From the cell containing the given text, extract its center point as [x, y] coordinate. 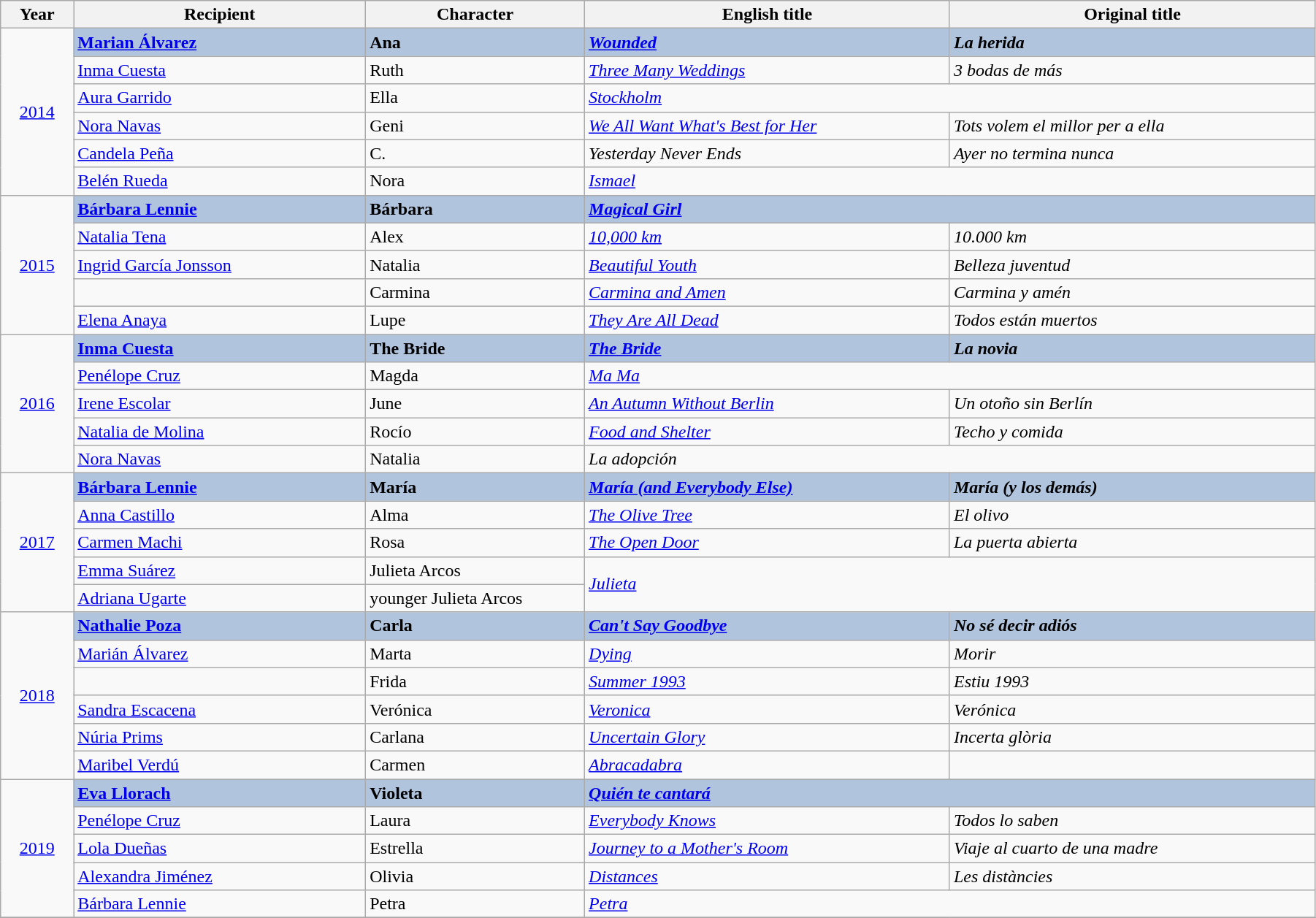
Abracadabra [768, 765]
Carmina and Amen [768, 292]
Les distàncies [1132, 876]
Tots volem el millor per a ella [1132, 126]
3 bodas de más [1132, 70]
Techo y comida [1132, 432]
Carmina [475, 292]
Rocío [475, 432]
Carmen Machi [220, 543]
Ella [475, 98]
Un otoño sin Berlín [1132, 404]
Lola Dueñas [220, 849]
Bárbara [475, 209]
Carmen [475, 765]
Alexandra Jiménez [220, 876]
No sé decir adiós [1132, 626]
Marian Álvarez [220, 42]
The Open Door [768, 543]
English title [768, 15]
Three Many Weddings [768, 70]
Geni [475, 126]
Can't Say Goodbye [768, 626]
Estiu 1993 [1132, 681]
Emma Suárez [220, 570]
Incerta glòria [1132, 737]
Magical Girl [950, 209]
C. [475, 153]
Morir [1132, 654]
Character [475, 15]
2015 [37, 264]
Candela Peña [220, 153]
June [475, 404]
Ma Ma [950, 376]
Veronica [768, 709]
Nathalie Poza [220, 626]
The Olive Tree [768, 515]
2016 [37, 404]
Irene Escolar [220, 404]
La herida [1132, 42]
Viaje al cuarto de una madre [1132, 849]
Núria Prims [220, 737]
10.000 km [1132, 237]
Everybody Knows [768, 821]
Stockholm [950, 98]
Distances [768, 876]
La adopción [950, 459]
Olivia [475, 876]
La novia [1132, 348]
Violeta [475, 792]
Carlana [475, 737]
Ismael [950, 181]
Belleza juventud [1132, 264]
Beautiful Youth [768, 264]
2019 [37, 848]
2014 [37, 112]
Yesterday Never Ends [768, 153]
Rosa [475, 543]
Ana [475, 42]
We All Want What's Best for Her [768, 126]
Todos están muertos [1132, 320]
Ayer no termina nunca [1132, 153]
Ruth [475, 70]
Wounded [768, 42]
Sandra Escacena [220, 709]
younger Julieta Arcos [475, 598]
10,000 km [768, 237]
Marta [475, 654]
Alex [475, 237]
Estrella [475, 849]
Carla [475, 626]
Julieta Arcos [475, 570]
Magda [475, 376]
Dying [768, 654]
Julieta [950, 584]
Ingrid García Jonsson [220, 264]
Marián Álvarez [220, 654]
El olivo [1132, 515]
Maribel Verdú [220, 765]
Food and Shelter [768, 432]
Laura [475, 821]
María (y los demás) [1132, 487]
Uncertain Glory [768, 737]
Natalia de Molina [220, 432]
Alma [475, 515]
Elena Anaya [220, 320]
Belén Rueda [220, 181]
María [475, 487]
Natalia Tena [220, 237]
Carmina y amén [1132, 292]
An Autumn Without Berlin [768, 404]
Nora [475, 181]
Lupe [475, 320]
María (and Everybody Else) [768, 487]
2018 [37, 695]
Anna Castillo [220, 515]
Todos lo saben [1132, 821]
Adriana Ugarte [220, 598]
Quién te cantará [950, 792]
Journey to a Mother's Room [768, 849]
Eva Llorach [220, 792]
2017 [37, 543]
Original title [1132, 15]
Frida [475, 681]
Year [37, 15]
La puerta abierta [1132, 543]
Summer 1993 [768, 681]
Aura Garrido [220, 98]
Recipient [220, 15]
They Are All Dead [768, 320]
